Return the [X, Y] coordinate for the center point of the cell that contains the specified text.  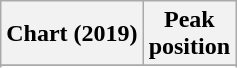
Peakposition [189, 34]
Chart (2019) [72, 34]
